Pinpoint the cell where the given text exists, returning its (x, y) midpoint coordinate. 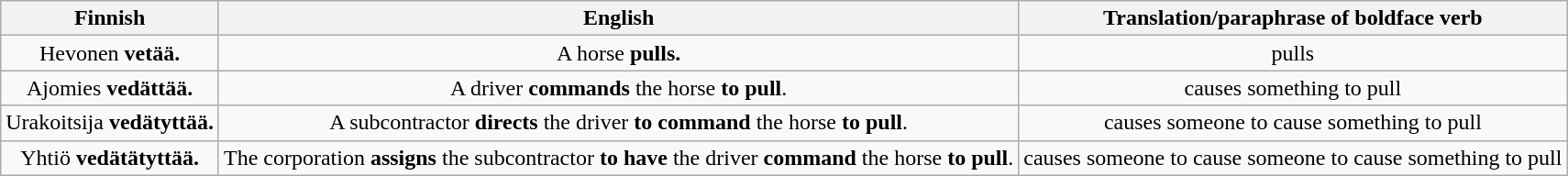
pulls (1293, 53)
English (618, 18)
The corporation assigns the subcontractor to have the driver command the horse to pull. (618, 158)
causes someone to cause something to pull (1293, 123)
A horse pulls. (618, 53)
causes someone to cause someone to cause something to pull (1293, 158)
Hevonen vetää. (110, 53)
causes something to pull (1293, 88)
Ajomies vedättää. (110, 88)
Yhtiö vedätätyttää. (110, 158)
Finnish (110, 18)
A subcontractor directs the driver to command the horse to pull. (618, 123)
Translation/paraphrase of boldface verb (1293, 18)
Urakoitsija vedätyttää. (110, 123)
A driver commands the horse to pull. (618, 88)
